Provide the (x, y) coordinate of the cell's center where the given text is located.  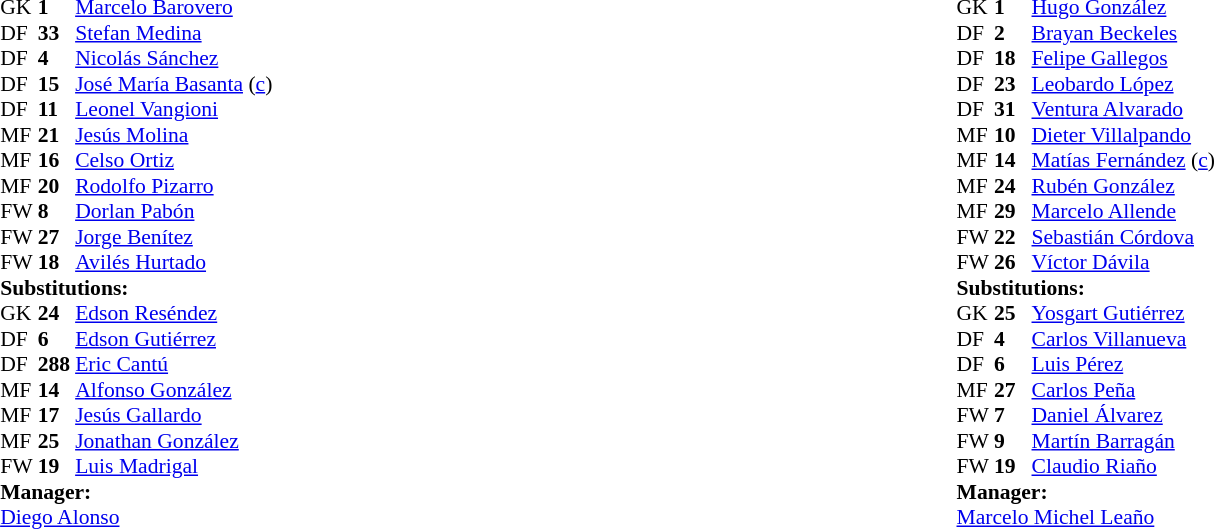
20 (57, 186)
21 (57, 135)
Jesús Gallardo (174, 415)
26 (1013, 263)
Rodolfo Pizarro (174, 186)
33 (57, 33)
Leonel Vangioni (174, 109)
Luis Madrigal (174, 467)
9 (1013, 441)
11 (57, 109)
Manager: (136, 492)
23 (1013, 84)
2 (1013, 33)
Nicolás Sánchez (174, 59)
288 (57, 365)
22 (1013, 237)
Celso Ortiz (174, 161)
Edson Gutiérrez (174, 339)
Eric Cantú (174, 365)
7 (1013, 415)
Dorlan Pabón (174, 211)
17 (57, 415)
Avilés Hurtado (174, 263)
Edson Reséndez (174, 313)
29 (1013, 211)
15 (57, 84)
Stefan Medina (174, 33)
Jorge Benítez (174, 237)
10 (1013, 135)
31 (1013, 109)
8 (57, 211)
Alfonso González (174, 390)
16 (57, 161)
Jonathan González (174, 441)
José María Basanta (c) (174, 84)
Jesús Molina (174, 135)
Substitutions: (136, 288)
